Return (x, y) of the center of cell containing provided text 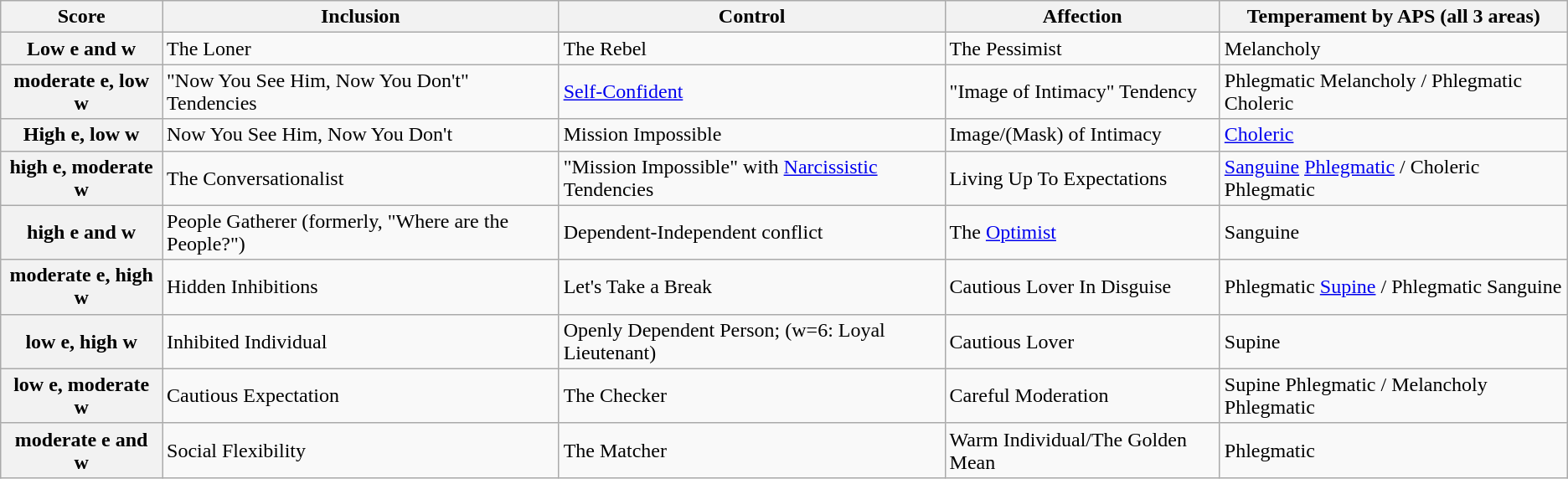
Score (82, 17)
Cautious Lover In Disguise (1082, 286)
High e, low w (82, 135)
The Matcher (752, 451)
moderate e and w (82, 451)
Choleric (1394, 135)
Hidden Inhibitions (361, 286)
Control (752, 17)
low e, high w (82, 342)
Social Flexibility (361, 451)
The Loner (361, 49)
"Image of Intimacy" Tendency (1082, 92)
The Optimist (1082, 233)
The Rebel (752, 49)
low e, moderate w (82, 395)
Melancholy (1394, 49)
moderate e, high w (82, 286)
The Conversationalist (361, 178)
Now You See Him, Now You Don't (361, 135)
moderate e, low w (82, 92)
The Checker (752, 395)
Phlegmatic Supine / Phlegmatic Sanguine (1394, 286)
Openly Dependent Person; (w=6: Loyal Lieutenant) (752, 342)
Low e and w (82, 49)
Sanguine (1394, 233)
Living Up To Expectations (1082, 178)
Supine Phlegmatic / Melancholy Phlegmatic (1394, 395)
Affection (1082, 17)
Cautious Expectation (361, 395)
Sanguine Phlegmatic / Choleric Phlegmatic (1394, 178)
Image/(Mask) of Intimacy (1082, 135)
Dependent-Independent conflict (752, 233)
Phlegmatic (1394, 451)
high e and w (82, 233)
Mission Impossible (752, 135)
"Mission Impossible" with Narcissistic Tendencies (752, 178)
Cautious Lover (1082, 342)
Let's Take a Break (752, 286)
high e, moderate w (82, 178)
Supine (1394, 342)
Self-Confident (752, 92)
"Now You See Him, Now You Don't" Tendencies (361, 92)
Phlegmatic Melancholy / Phlegmatic Choleric (1394, 92)
Inhibited Individual (361, 342)
Temperament by APS (all 3 areas) (1394, 17)
People Gatherer (formerly, "Where are the People?") (361, 233)
Inclusion (361, 17)
The Pessimist (1082, 49)
Warm Individual/The Golden Mean (1082, 451)
Careful Moderation (1082, 395)
